Provide the [X, Y] coordinate of the cell's center where the given text is located.  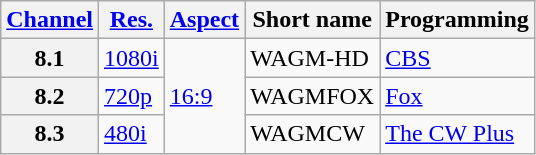
1080i [132, 58]
720p [132, 96]
WAGM-HD [312, 58]
Programming [458, 20]
CBS [458, 58]
Short name [312, 20]
8.1 [50, 58]
Channel [50, 20]
480i [132, 134]
The CW Plus [458, 134]
8.3 [50, 134]
WAGMFOX [312, 96]
16:9 [204, 96]
Aspect [204, 20]
WAGMCW [312, 134]
Res. [132, 20]
8.2 [50, 96]
Fox [458, 96]
